Search for the cell housing the specified text and yield its (x, y) center coordinate. 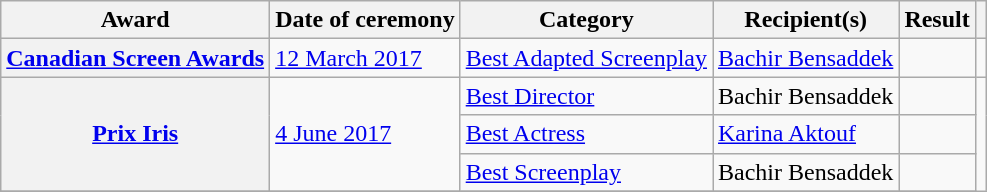
Best Adapted Screenplay (586, 58)
Recipient(s) (805, 20)
Best Screenplay (586, 172)
Karina Aktouf (805, 134)
Prix Iris (136, 134)
12 March 2017 (366, 58)
Category (586, 20)
Canadian Screen Awards (136, 58)
4 June 2017 (366, 134)
Result (937, 20)
Date of ceremony (366, 20)
Best Actress (586, 134)
Award (136, 20)
Best Director (586, 96)
